Output the [x, y] coordinate of the center of the cell containing the given text.  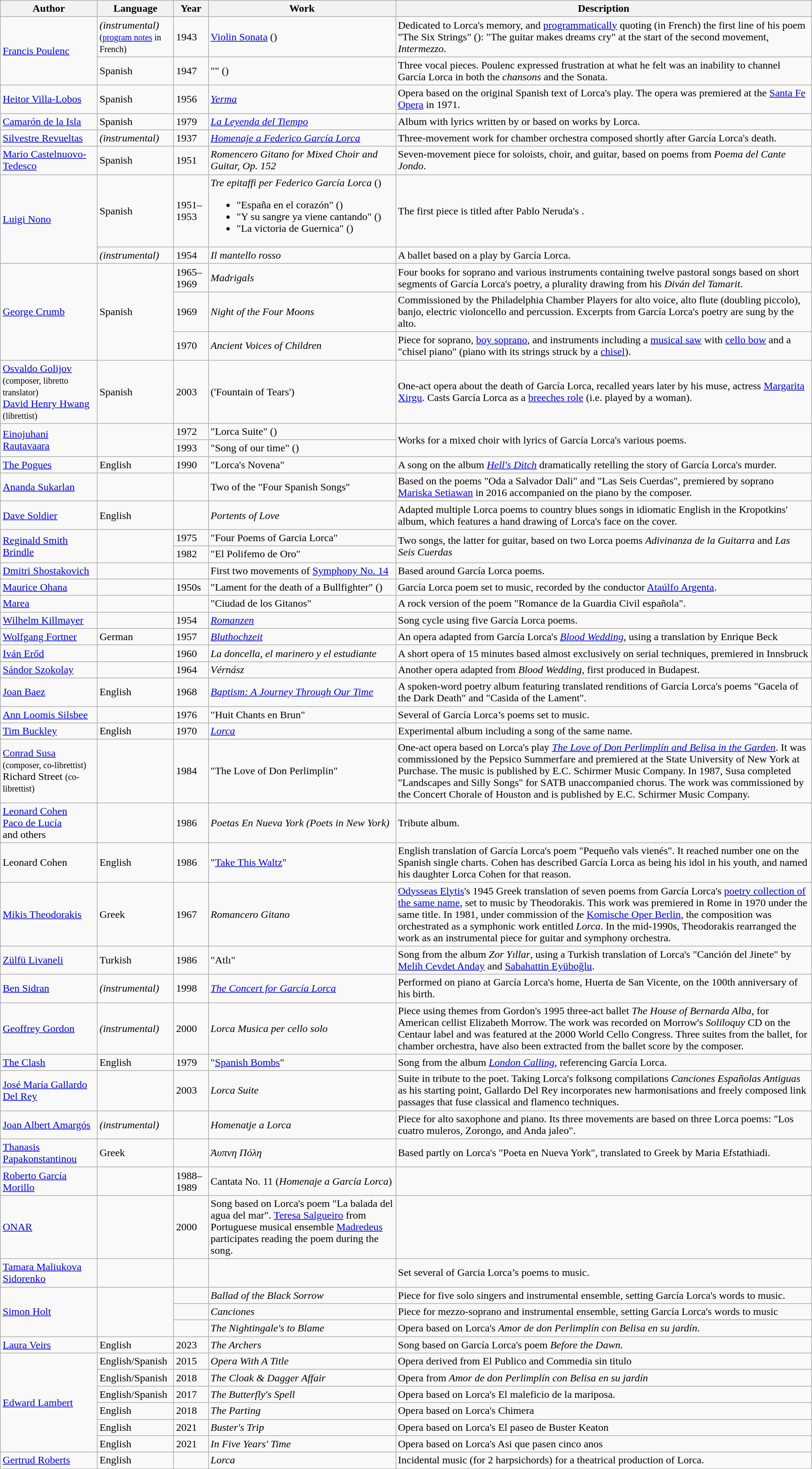
Three vocal pieces. Poulenc expressed frustration at what he felt was an inability to channel García Lorca in both the chansons and the Sonata. [604, 71]
Dmitri Shostakovich [49, 571]
Song based on García Lorca's poem Before the Dawn. [604, 1345]
Description [604, 9]
1965–1969 [191, 278]
1990 [191, 465]
Baptism: A Journey Through Our Time [302, 692]
The first piece is titled after Pablo Neruda's . [604, 211]
Piece for mezzo-soprano and instrumental ensemble, setting García Lorca's words to music [604, 1312]
"El Polifemo de Oro" [302, 554]
The Butterfly's Spell [302, 1394]
Another opera adapted from Blood Wedding, first produced in Budapest. [604, 670]
Song cycle using five García Lorca poems. [604, 620]
Author [49, 9]
Geoffrey Gordon [49, 1029]
1943 [191, 37]
Maurice Ohana [49, 587]
Tamara Maliukova Sidorenko [49, 1272]
Gertrud Roberts [49, 1460]
"Ciudad de los Gitanos" [302, 604]
A spoken-word poetry album featuring translated renditions of García Lorca's poems "Gacela of the Dark Death" and "Casida of the Lament". [604, 692]
Two songs, the latter for guitar, based on two Lorca poems Adivinanza de la Guitarra and Las Seis Cuerdas [604, 546]
Works for a mixed choir with lyrics of García Lorca's various poems. [604, 440]
Ananda Sukarlan [49, 487]
Night of the Four Moons [302, 312]
Ben Sidran [49, 989]
1960 [191, 653]
Marea [49, 604]
Based around García Lorca poems. [604, 571]
The Concert for García Lorca [302, 989]
Tribute album. [604, 823]
Edward Lambert [49, 1403]
Ann Loomis Silsbee [49, 715]
Dave Soldier [49, 516]
"Four Poems of Garcia Lorca" [302, 538]
Piece for five solo singers and instrumental ensemble, setting García Lorca's words to music. [604, 1295]
Άυπνη Πόλη [302, 1153]
1951 [191, 161]
The Clash [49, 1062]
"Atlı" [302, 960]
José María Gallardo Del Rey [49, 1091]
In Five Years' Time [302, 1444]
Opera based on the original Spanish text of Lorca's play. The opera was premiered at the Santa Fe Opera in 1971. [604, 99]
"Song of our time" () [302, 448]
Violin Sonata () [302, 37]
Work [302, 9]
Wilhelm Killmayer [49, 620]
Piece for alto saxophone and piano. Its three movements are based on three Lorca poems: "Los cuatro muleros, Zorongo, and Anda jaleo". [604, 1125]
1972 [191, 432]
1975 [191, 538]
Joan Baez [49, 692]
2015 [191, 1361]
Opera based on Lorca's Chimera [604, 1411]
Opera derived from El Publico and Commedia sin titulo [604, 1361]
Heitor Villa-Lobos [49, 99]
The Archers [302, 1345]
1982 [191, 554]
Sándor Szokolay [49, 670]
Vérnász [302, 670]
1967 [191, 914]
1951–1953 [191, 211]
Iván Erőd [49, 653]
The Parting [302, 1411]
Performed on piano at García Lorca's home, Huerta de San Vicente, on the 100th anniversary of his birth. [604, 989]
Portents of Love [302, 516]
"Lament for the death of a Bullfighter" () [302, 587]
1950s [191, 587]
"Lorca's Novena" [302, 465]
Turkish [135, 960]
Bluthochzeit [302, 637]
Camarón de la Isla [49, 122]
García Lorca poem set to music, recorded by the conductor Ataúlfo Argenta. [604, 587]
1976 [191, 715]
Several of García Lorca’s poems set to music. [604, 715]
Romencero Gitano for Mixed Choir and Guitar, Op. 152 [302, 161]
The Nightingale's to Blame [302, 1328]
Romancero Gitano [302, 914]
Osvaldo Golijov (composer, libretto translator)David Henry Hwang (librettist) [49, 392]
Francis Poulenc [49, 51]
Opera With A Title [302, 1361]
A song on the album Hell's Ditch dramatically retelling the story of García Lorca's murder. [604, 465]
2017 [191, 1394]
An opera adapted from García Lorca's Blood Wedding, using a translation by Enrique Beck [604, 637]
The Cloak & Dagger Affair [302, 1378]
Luigi Nono [49, 219]
Set several of Garcia Lorca’s poems to music. [604, 1272]
('Fountain of Tears') [302, 392]
Ancient Voices of Children [302, 345]
Mikis Theodorakis [49, 914]
1947 [191, 71]
Wolfgang Fortner [49, 637]
First two movements of Symphony No. 14 [302, 571]
Simon Holt [49, 1312]
Laura Veirs [49, 1345]
1937 [191, 138]
Conrad Susa (composer, co-librettist)Richard Street (co-librettist) [49, 771]
Mario Castelnuovo-Tedesco [49, 161]
Romanzen [302, 620]
Opera from Amor de don Perlimplín con Belisa en su jardín [604, 1378]
Two of the "Four Spanish Songs" [302, 487]
Einojuhani Rautavaara [49, 440]
1988–1989 [191, 1181]
A rock version of the poem "Romance de la Guardia Civil española". [604, 604]
George Crumb [49, 312]
German [135, 637]
ONAR [49, 1227]
Seven-movement piece for soloists, choir, and guitar, based on poems from Poema del Cante Jondo. [604, 161]
Song from the album Zor Yıllar, using a Turkish translation of Lorca's "Canción del Jinete" by Melih Cevdet Anday and Sabahattin Eyüboğlu. [604, 960]
"Spanish Bombs" [302, 1062]
Lorca Suite [302, 1091]
Year [191, 9]
"The Love of Don Perlimplin" [302, 771]
Song from the album London Calling, referencing García Lorca. [604, 1062]
Madrigals [302, 278]
A ballet based on a play by García Lorca. [604, 255]
Experimental album including a song of the same name. [604, 731]
Language [135, 9]
La doncella, el marinero y el estudiante [302, 653]
Yerma [302, 99]
Leonard CohenPaco de Lucíaand others [49, 823]
Buster's Trip [302, 1427]
Three-movement work for chamber orchestra composed shortly after García Lorca's death. [604, 138]
Homenatje a Lorca [302, 1125]
Homenaje a Federico García Lorca [302, 138]
Opera based on Lorca's Asi que pasen cinco anos [604, 1444]
Tre epitaffi per Federico García Lorca ()"España en el corazón" ()"Y su sangre ya viene cantando" ()"La victoria de Guernica" () [302, 211]
Zülfü Livaneli [49, 960]
Leonard Cohen [49, 863]
1993 [191, 448]
Based partly on Lorca's "Poeta en Nueva York", translated to Greek by Maria Efstathiadi. [604, 1153]
A short opera of 15 minutes based almost exclusively on serial techniques, premiered in Innsbruck [604, 653]
Il mantello rosso [302, 255]
(instrumental)(program notes in French) [135, 37]
"Huit Chants en Brun" [302, 715]
Opera based on Lorca's El maleficio de la mariposa. [604, 1394]
Reginald Smith Brindle [49, 546]
1957 [191, 637]
"" () [302, 71]
Album with lyrics written by or based on works by Lorca. [604, 122]
The Pogues [49, 465]
2023 [191, 1345]
La Leyenda del Tiempo [302, 122]
1969 [191, 312]
1984 [191, 771]
Opera based on Lorca's El paseo de Buster Keaton [604, 1427]
Opera based on Lorca's Amor de don Perlimplín con Belisa en su jardín. [604, 1328]
Lorca Musica per cello solo [302, 1029]
"Lorca Suite" () [302, 432]
Joan Albert Amargós [49, 1125]
1956 [191, 99]
Roberto García Morillo [49, 1181]
"Take This Waltz" [302, 863]
Silvestre Revueltas [49, 138]
Cantata No. 11 (Homenaje a García Lorca) [302, 1181]
Poetas En Nueva York (Poets in New York) [302, 823]
Thanasis Papakonstantinou [49, 1153]
Tim Buckley [49, 731]
Canciones [302, 1312]
1968 [191, 692]
1998 [191, 989]
1964 [191, 670]
Incidental music (for 2 harpsichords) for a theatrical production of Lorca. [604, 1460]
Ballad of the Black Sorrow [302, 1295]
